Search for the cell housing the specified text and yield its (X, Y) center coordinate. 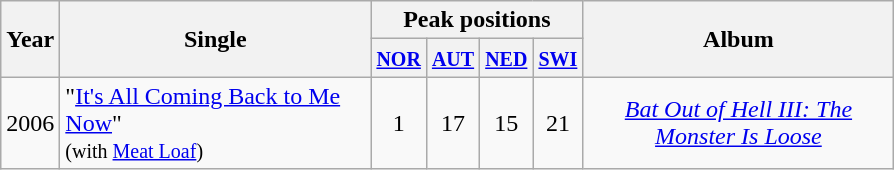
NED (506, 58)
Peak positions (477, 20)
NOR (399, 58)
21 (558, 123)
SWI (558, 58)
Single (216, 39)
Album (738, 39)
AUT (452, 58)
Bat Out of Hell III: The Monster Is Loose (738, 123)
15 (506, 123)
1 (399, 123)
"It's All Coming Back to Me Now" (with Meat Loaf) (216, 123)
17 (452, 123)
Year (30, 39)
2006 (30, 123)
